Return the (x, y) coordinate for the center point of the cell that contains the specified text.  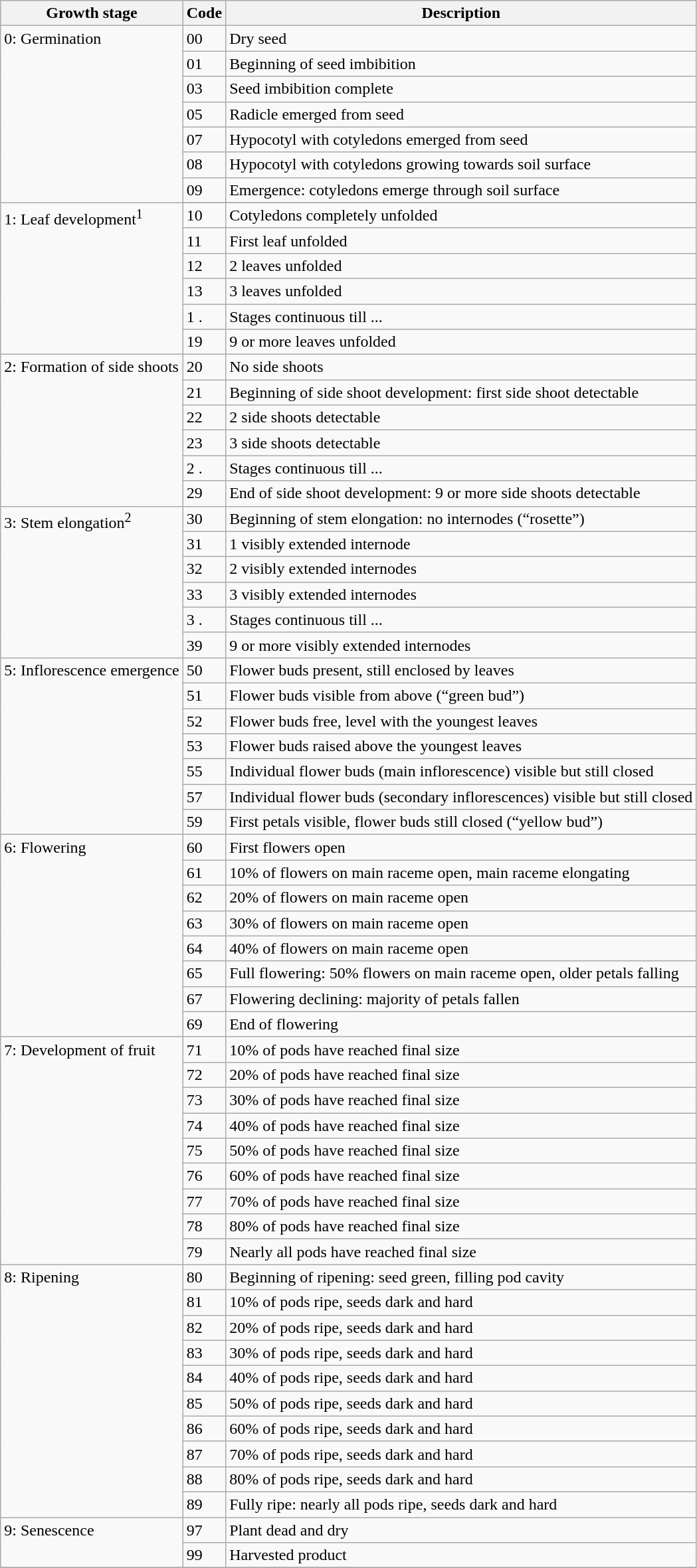
75 (204, 1151)
Growth stage (92, 13)
71 (204, 1049)
31 (204, 544)
29 (204, 493)
20 (204, 367)
Beginning of side shoot development: first side shoot detectable (461, 392)
39 (204, 645)
2 side shoots detectable (461, 418)
10% of pods ripe, seeds dark and hard (461, 1302)
30% of pods ripe, seeds dark and hard (461, 1353)
30% of flowers on main raceme open (461, 923)
70% of pods have reached final size (461, 1201)
77 (204, 1201)
End of side shoot development: 9 or more side shoots detectable (461, 493)
88 (204, 1479)
7: Development of fruit (92, 1150)
55 (204, 772)
First leaf unfolded (461, 240)
Flower buds raised above the youngest leaves (461, 746)
10 (204, 215)
59 (204, 822)
60% of pods ripe, seeds dark and hard (461, 1429)
32 (204, 569)
40% of pods ripe, seeds dark and hard (461, 1378)
8: Ripening (92, 1391)
9: Senescence (92, 1542)
End of flowering (461, 1024)
2 leaves unfolded (461, 266)
69 (204, 1024)
Dry seed (461, 39)
61 (204, 873)
9 or more leaves unfolded (461, 342)
52 (204, 721)
70% of pods ripe, seeds dark and hard (461, 1454)
6: Flowering (92, 936)
Flower buds visible from above (“green bud”) (461, 695)
19 (204, 342)
01 (204, 64)
5: Inflorescence emergence (92, 746)
Beginning of ripening: seed green, filling pod cavity (461, 1277)
09 (204, 190)
64 (204, 948)
40% of pods have reached final size (461, 1126)
9 or more visibly extended internodes (461, 645)
Code (204, 13)
50% of pods ripe, seeds dark and hard (461, 1403)
1 visibly extended internode (461, 544)
Seed imbibition complete (461, 89)
Plant dead and dry (461, 1529)
78 (204, 1227)
79 (204, 1252)
83 (204, 1353)
Description (461, 13)
Individual flower buds (secondary inflorescences) visible but still closed (461, 797)
72 (204, 1075)
Full flowering: 50% flowers on main raceme open, older petals falling (461, 974)
First flowers open (461, 847)
Harvested product (461, 1555)
74 (204, 1126)
81 (204, 1302)
80% of pods have reached final size (461, 1227)
1: Leaf development1 (92, 278)
13 (204, 291)
Cotyledons completely unfolded (461, 215)
82 (204, 1328)
Flower buds present, still enclosed by leaves (461, 670)
3 visibly extended internodes (461, 594)
57 (204, 797)
60% of pods have reached final size (461, 1176)
20% of pods ripe, seeds dark and hard (461, 1328)
07 (204, 139)
Hypocotyl with cotyledons emerged from seed (461, 139)
89 (204, 1504)
53 (204, 746)
08 (204, 165)
Emergence: cotyledons emerge through soil surface (461, 190)
20% of pods have reached final size (461, 1075)
Individual flower buds (main inflorescence) visible but still closed (461, 772)
11 (204, 240)
65 (204, 974)
Flowering declining: majority of petals fallen (461, 999)
Flower buds free, level with the youngest leaves (461, 721)
80 (204, 1277)
10% of pods have reached final size (461, 1049)
00 (204, 39)
62 (204, 898)
Hypocotyl with cotyledons growing towards soil surface (461, 165)
05 (204, 114)
3: Stem elongation2 (92, 582)
Nearly all pods have reached final size (461, 1252)
No side shoots (461, 367)
2 visibly extended internodes (461, 569)
21 (204, 392)
76 (204, 1176)
86 (204, 1429)
03 (204, 89)
First petals visible, flower buds still closed (“yellow bud”) (461, 822)
10% of flowers on main raceme open, main raceme elongating (461, 873)
12 (204, 266)
0: Germination (92, 114)
1 . (204, 317)
33 (204, 594)
22 (204, 418)
50 (204, 670)
Beginning of stem elongation: no internodes (“rosette”) (461, 519)
51 (204, 695)
20% of flowers on main raceme open (461, 898)
87 (204, 1454)
63 (204, 923)
30 (204, 519)
30% of pods have reached final size (461, 1100)
97 (204, 1529)
Fully ripe: nearly all pods ripe, seeds dark and hard (461, 1504)
3 . (204, 620)
Beginning of seed imbibition (461, 64)
85 (204, 1403)
73 (204, 1100)
80% of pods ripe, seeds dark and hard (461, 1479)
60 (204, 847)
99 (204, 1555)
3 leaves unfolded (461, 291)
3 side shoots detectable (461, 443)
2 . (204, 468)
50% of pods have reached final size (461, 1151)
23 (204, 443)
40% of flowers on main raceme open (461, 948)
84 (204, 1378)
Radicle emerged from seed (461, 114)
67 (204, 999)
2: Formation of side shoots (92, 430)
